From the cell containing the given text, extract its center point as (x, y) coordinate. 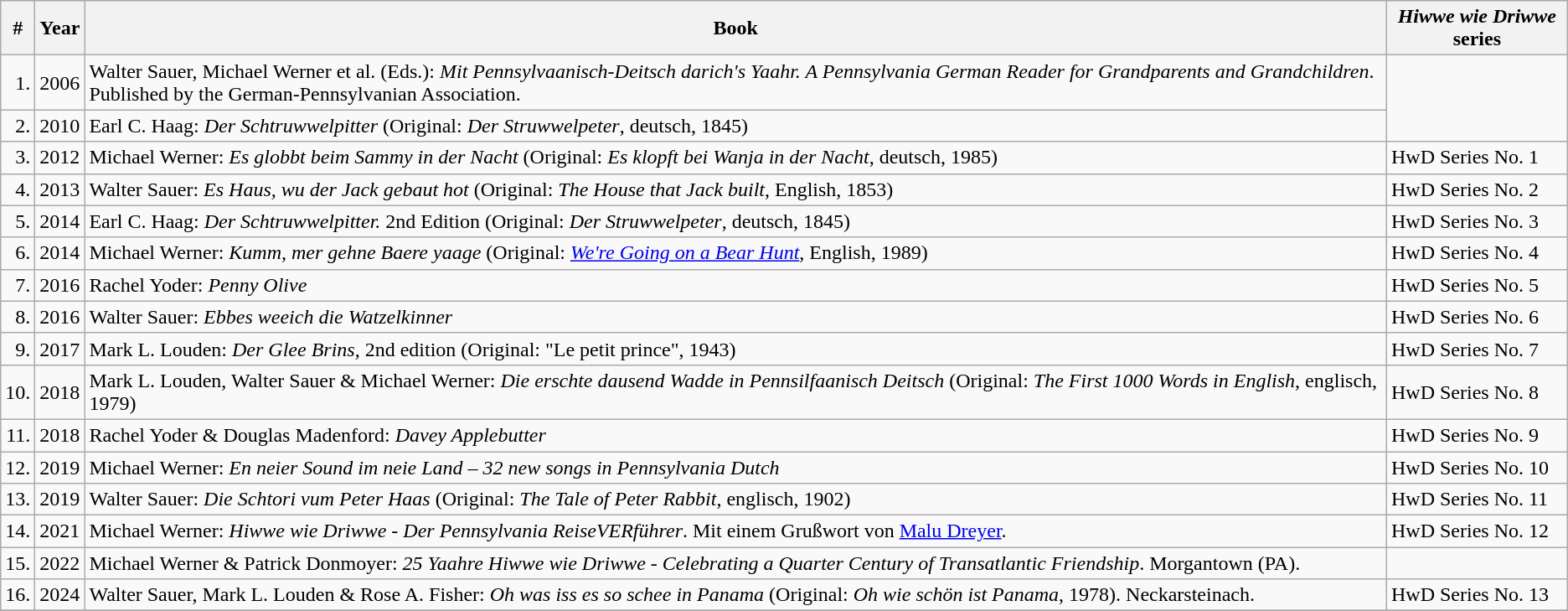
HwD Series No. 6 (1477, 317)
Book (735, 28)
HwD Series No. 7 (1477, 349)
11. (18, 435)
2021 (60, 531)
3. (18, 158)
2010 (60, 126)
HwD Series No. 9 (1477, 435)
Mark L. Louden: Der Glee Brins, 2nd edition (Original: "Le petit prince", 1943) (735, 349)
Walter Sauer: Die Schtori vum Peter Haas (Original: The Tale of Peter Rabbit, englisch, 1902) (735, 500)
Walter Sauer: Ebbes weeich die Watzelkinner (735, 317)
HwD Series No. 13 (1477, 595)
HwD Series No. 11 (1477, 500)
Walter Sauer: Es Haus, wu der Jack gebaut hot (Original: The House that Jack built, English, 1853) (735, 189)
4. (18, 189)
HwD Series No. 1 (1477, 158)
6. (18, 253)
2017 (60, 349)
Year (60, 28)
Earl C. Haag: Der Schtruwwelpitter. 2nd Edition (Original: Der Struwwelpeter, deutsch, 1845) (735, 221)
Michael Werner: Hiwwe wie Driwwe - Der Pennsylvania ReiseVERführer. Mit einem Grußwort von Malu Dreyer. (735, 531)
2024 (60, 595)
# (18, 28)
2022 (60, 563)
HwD Series No. 8 (1477, 392)
15. (18, 563)
HwD Series No. 5 (1477, 285)
2013 (60, 189)
10. (18, 392)
Earl C. Haag: Der Schtruwwelpitter (Original: Der Struwwelpeter, deutsch, 1845) (735, 126)
HwD Series No. 3 (1477, 221)
HwD Series No. 10 (1477, 467)
Michael Werner: Kumm, mer gehne Baere yaage (Original: We're Going on a Bear Hunt, English, 1989) (735, 253)
8. (18, 317)
HwD Series No. 12 (1477, 531)
HwD Series No. 4 (1477, 253)
14. (18, 531)
12. (18, 467)
Hiwwe wie Driwwe series (1477, 28)
7. (18, 285)
16. (18, 595)
Rachel Yoder & Douglas Madenford: Davey Applebutter (735, 435)
HwD Series No. 2 (1477, 189)
5. (18, 221)
Michael Werner: Es globbt beim Sammy in der Nacht (Original: Es klopft bei Wanja in der Nacht, deutsch, 1985) (735, 158)
Michael Werner: En neier Sound im neie Land – 32 new songs in Pennsylvania Dutch (735, 467)
2006 (60, 82)
Michael Werner & Patrick Donmoyer: 25 Yaahre Hiwwe wie Driwwe - Celebrating a Quarter Century of Transatlantic Friendship. Morgantown (PA). (735, 563)
Walter Sauer, Mark L. Louden & Rose A. Fisher: Oh was iss es so schee in Panama (Original: Oh wie schön ist Panama, 1978). Neckarsteinach. (735, 595)
1. (18, 82)
9. (18, 349)
Rachel Yoder: Penny Olive (735, 285)
2. (18, 126)
13. (18, 500)
2012 (60, 158)
